Locate the cell with the specified text and output its (x, y) center coordinate. 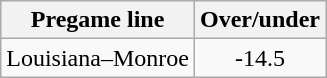
-14.5 (260, 58)
Pregame line (98, 20)
Over/under (260, 20)
Louisiana–Monroe (98, 58)
